Output the (X, Y) coordinate of the center of the cell containing the given text.  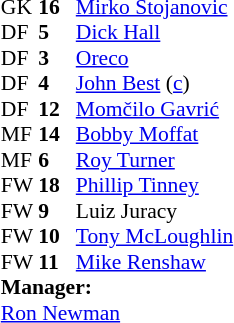
Roy Turner (154, 160)
18 (57, 185)
Dick Hall (154, 33)
6 (57, 160)
14 (57, 135)
9 (57, 211)
Bobby Moffat (154, 135)
3 (57, 58)
11 (57, 262)
Momčilo Gavrić (154, 109)
Mike Renshaw (154, 262)
Oreco (154, 58)
Phillip Tinney (154, 185)
Tony McLoughlin (154, 237)
4 (57, 83)
Luiz Juracy (154, 211)
5 (57, 33)
John Best (c) (154, 83)
10 (57, 237)
Manager: (117, 287)
12 (57, 109)
